For the text-containing cell, return its midpoint in (X, Y) coordinate format. 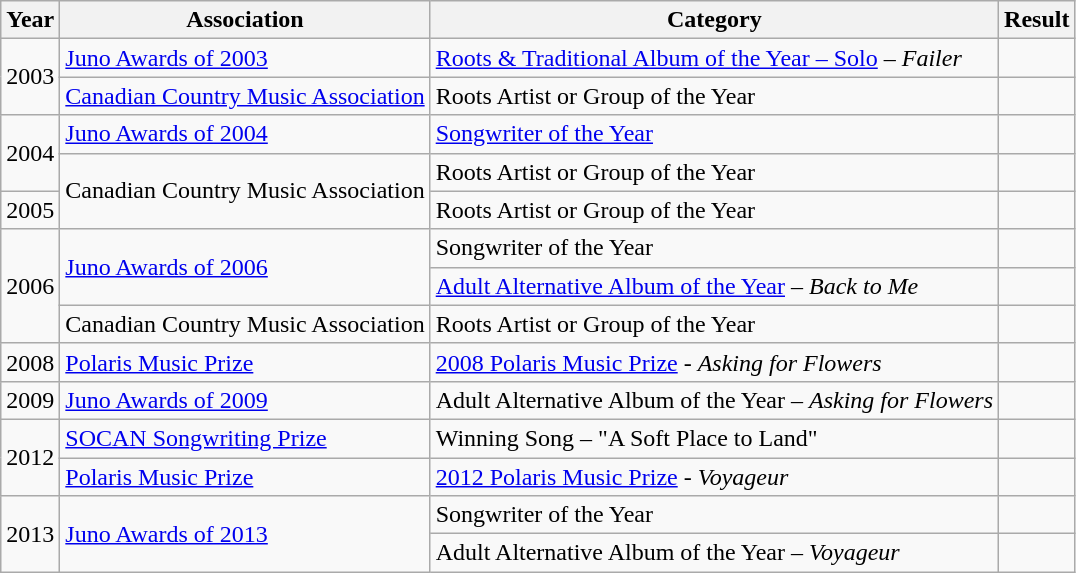
SOCAN Songwriting Prize (245, 438)
2008 Polaris Music Prize - Asking for Flowers (714, 362)
Year (30, 20)
Result (1037, 20)
2005 (30, 210)
Juno Awards of 2004 (245, 134)
2012 Polaris Music Prize - Voyageur (714, 477)
Juno Awards of 2003 (245, 58)
2013 (30, 534)
Juno Awards of 2009 (245, 400)
Juno Awards of 2006 (245, 267)
Category (714, 20)
Juno Awards of 2013 (245, 534)
Adult Alternative Album of the Year – Voyageur (714, 553)
2003 (30, 77)
2008 (30, 362)
Winning Song – "A Soft Place to Land" (714, 438)
2004 (30, 153)
Adult Alternative Album of the Year – Back to Me (714, 286)
Roots & Traditional Album of the Year – Solo – Failer (714, 58)
Adult Alternative Album of the Year – Asking for Flowers (714, 400)
2006 (30, 286)
2012 (30, 457)
Association (245, 20)
2009 (30, 400)
